Search for the cell housing the specified text and yield its (x, y) center coordinate. 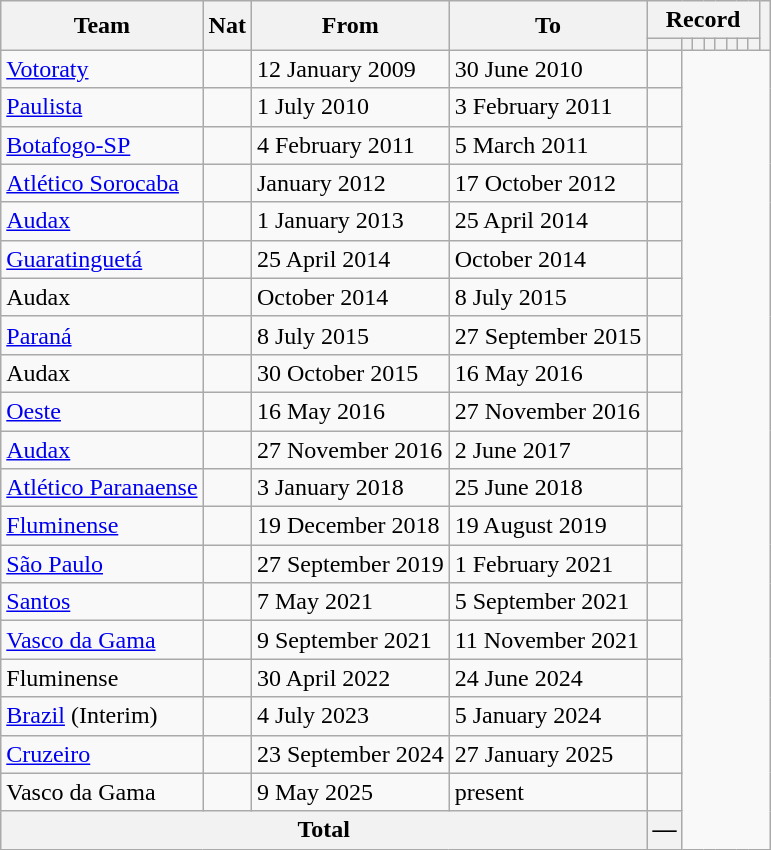
Atlético Paranaense (102, 488)
São Paulo (102, 564)
12 January 2009 (350, 69)
Team (102, 26)
9 May 2025 (350, 792)
Santos (102, 602)
From (350, 26)
Votoraty (102, 69)
25 June 2018 (548, 488)
9 September 2021 (350, 640)
Paraná (102, 335)
23 September 2024 (350, 754)
4 July 2023 (350, 716)
Nat (227, 26)
1 January 2013 (350, 221)
present (548, 792)
1 July 2010 (350, 107)
5 September 2021 (548, 602)
2 June 2017 (548, 449)
30 October 2015 (350, 373)
3 January 2018 (350, 488)
Botafogo-SP (102, 145)
Oeste (102, 411)
— (664, 830)
27 September 2019 (350, 564)
Total (324, 830)
To (548, 26)
7 May 2021 (350, 602)
27 September 2015 (548, 335)
Record (703, 20)
Brazil (Interim) (102, 716)
Paulista (102, 107)
3 February 2011 (548, 107)
24 June 2024 (548, 678)
1 February 2021 (548, 564)
5 March 2011 (548, 145)
19 December 2018 (350, 526)
17 October 2012 (548, 183)
Atlético Sorocaba (102, 183)
January 2012 (350, 183)
27 January 2025 (548, 754)
30 June 2010 (548, 69)
Guaratinguetá (102, 259)
4 February 2011 (350, 145)
5 January 2024 (548, 716)
Cruzeiro (102, 754)
30 April 2022 (350, 678)
19 August 2019 (548, 526)
11 November 2021 (548, 640)
